Pinpoint the cell where the given text exists, returning its [x, y] midpoint coordinate. 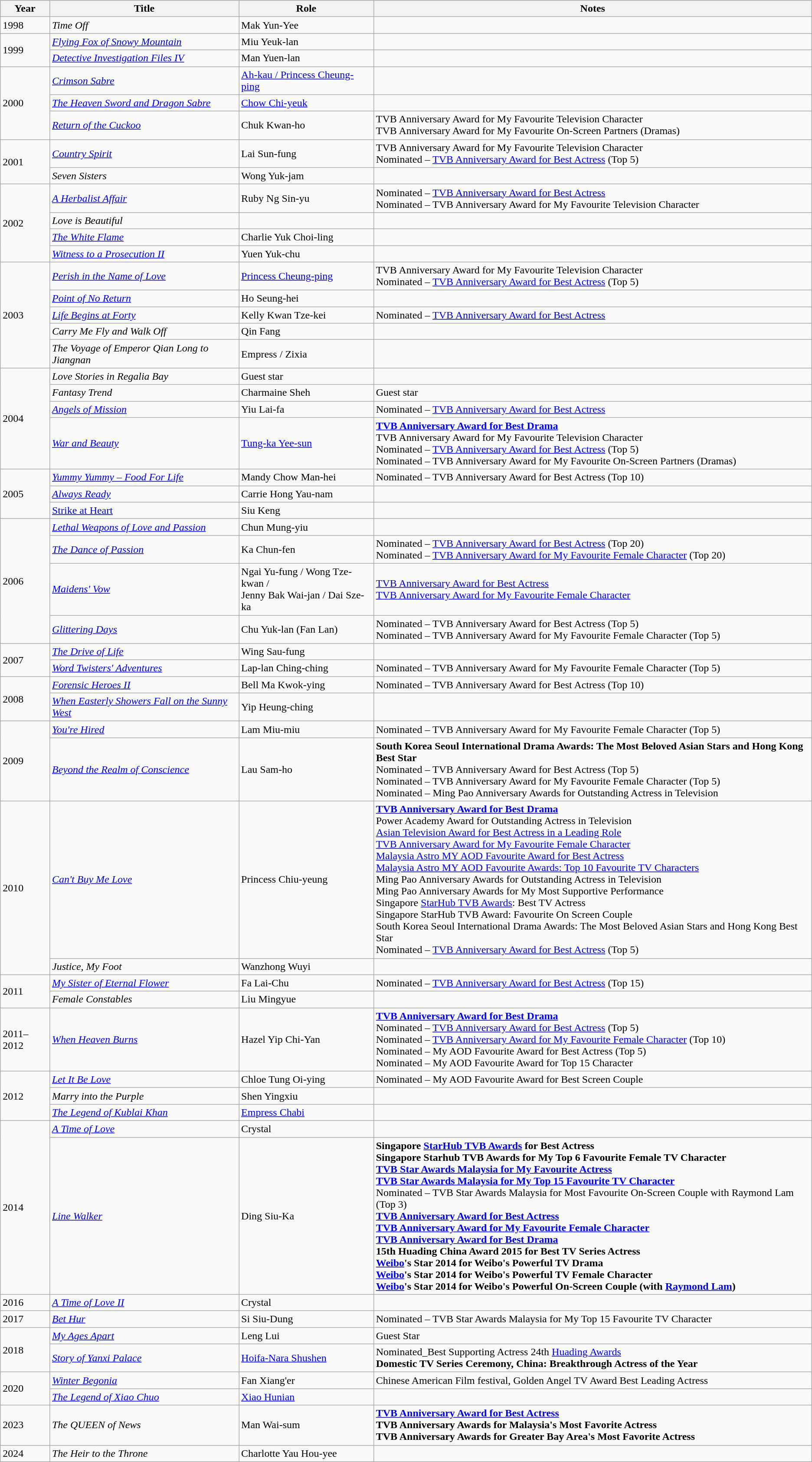
Xiao Hunian [306, 1397]
Miu Yeuk-lan [306, 42]
2011 [25, 991]
Carry Me Fly and Walk Off [144, 332]
A Time of Love II [144, 1303]
Beyond the Realm of Conscience [144, 769]
Perish in the Name of Love [144, 276]
Notes [593, 9]
Mak Yun-Yee [306, 25]
Nominated – TVB Anniversary Award for Best Actress (Top 15) [593, 983]
The Heaven Sword and Dragon Sabre [144, 103]
Bet Hur [144, 1319]
Tung-ka Yee-sun [306, 444]
Yip Heung-ching [306, 707]
Forensic Heroes II [144, 685]
2011–2012 [25, 1039]
TVB Anniversary Award for Best ActressTVB Anniversary Award for My Favourite Female Character [593, 589]
1999 [25, 50]
Lap-lan Ching-ching [306, 668]
Maidens' Vow [144, 589]
War and Beauty [144, 444]
A Herbalist Affair [144, 198]
2009 [25, 761]
Detective Investigation Files IV [144, 58]
Chu Yuk-lan (Fan Lan) [306, 629]
Year [25, 9]
Justice, My Foot [144, 966]
Seven Sisters [144, 176]
2000 [25, 103]
2018 [25, 1350]
Man Yuen-lan [306, 58]
2017 [25, 1319]
Nominated – TVB Anniversary Award for Best Actress (Top 5)Nominated – TVB Anniversary Award for My Favourite Female Character (Top 5) [593, 629]
Line Walker [144, 1216]
The White Flame [144, 237]
Yuen Yuk-chu [306, 254]
Nominated – My AOD Favourite Award for Best Screen Couple [593, 1079]
1998 [25, 25]
2003 [25, 315]
Let It Be Love [144, 1079]
Ding Siu-Ka [306, 1216]
The Voyage of Emperor Qian Long to Jiangnan [144, 354]
Shen Yingxiu [306, 1096]
Leng Lui [306, 1336]
2007 [25, 660]
The Drive of Life [144, 652]
Carrie Hong Yau-nam [306, 494]
When Easterly Showers Fall on the Sunny West [144, 707]
The Dance of Passion [144, 549]
Lam Miu-miu [306, 729]
2002 [25, 223]
Ka Chun-fen [306, 549]
Princess Cheung-ping [306, 276]
Princess Chiu-yeung [306, 880]
Country Spirit [144, 154]
You're Hired [144, 729]
Chinese American Film festival, Golden Angel TV Award Best Leading Actress [593, 1380]
Love is Beautiful [144, 220]
Lethal Weapons of Love and Passion [144, 527]
Guest Star [593, 1336]
2020 [25, 1389]
Wong Yuk-jam [306, 176]
2001 [25, 161]
Si Siu-Dung [306, 1319]
Hoifa-Nara Shushen [306, 1358]
Can't Buy Me Love [144, 880]
Wanzhong Wuyi [306, 966]
2008 [25, 699]
2005 [25, 494]
Nominated – TVB Star Awards Malaysia for My Top 15 Favourite TV Character [593, 1319]
2004 [25, 418]
My Ages Apart [144, 1336]
Fan Xiang'er [306, 1380]
Bell Ma Kwok-ying [306, 685]
The QUEEN of News [144, 1425]
When Heaven Burns [144, 1039]
Angels of Mission [144, 409]
Marry into the Purple [144, 1096]
Ho Seung-hei [306, 299]
Flying Fox of Snowy Mountain [144, 42]
Wing Sau-fung [306, 652]
TVB Anniversary Award for My Favourite Television CharacterTVB Anniversary Award for My Favourite On-Screen Partners (Dramas) [593, 125]
Female Constables [144, 999]
Hazel Yip Chi-Yan [306, 1039]
Strike at Heart [144, 510]
Chun Mung-yiu [306, 527]
Life Begins at Forty [144, 315]
Winter Begonia [144, 1380]
Siu Keng [306, 510]
Return of the Cuckoo [144, 125]
Charmaine Sheh [306, 393]
Chuk Kwan-ho [306, 125]
Love Stories in Regalia Bay [144, 376]
The Heir to the Throne [144, 1453]
Story of Yanxi Palace [144, 1358]
Time Off [144, 25]
Man Wai-sum [306, 1425]
Chow Chi-yeuk [306, 103]
Nominated_Best Supporting Actress 24th Huading AwardsDomestic TV Series Ceremony, China: Breakthrough Actress of the Year [593, 1358]
Lau Sam-ho [306, 769]
Lai Sun-fung [306, 154]
Nominated – TVB Anniversary Award for Best ActressNominated – TVB Anniversary Award for My Favourite Television Character [593, 198]
The Legend of Xiao Chuo [144, 1397]
Word Twisters' Adventures [144, 668]
Chloe Tung Oi-ying [306, 1079]
The Legend of Kublai Khan [144, 1112]
Fa Lai-Chu [306, 983]
Glittering Days [144, 629]
My Sister of Eternal Flower [144, 983]
2010 [25, 888]
Role [306, 9]
Fantasy Trend [144, 393]
2006 [25, 581]
Ngai Yu-fung / Wong Tze-kwan /Jenny Bak Wai-jan / Dai Sze-ka [306, 589]
Title [144, 9]
Nominated – TVB Anniversary Award for Best Actress (Top 20)Nominated – TVB Anniversary Award for My Favourite Female Character (Top 20) [593, 549]
2016 [25, 1303]
Point of No Return [144, 299]
Yummy Yummy – Food For Life [144, 477]
Kelly Kwan Tze-kei [306, 315]
Empress Chabi [306, 1112]
Liu Mingyue [306, 999]
Ruby Ng Sin-yu [306, 198]
A Time of Love [144, 1129]
2012 [25, 1096]
Charlie Yuk Choi-ling [306, 237]
Crimson Sabre [144, 81]
Ah-kau / Princess Cheung-ping [306, 81]
2023 [25, 1425]
Qin Fang [306, 332]
2024 [25, 1453]
Charlotte Yau Hou-yee [306, 1453]
2014 [25, 1207]
Yiu Lai-fa [306, 409]
Empress / Zixia [306, 354]
Witness to a Prosecution II [144, 254]
Mandy Chow Man-hei [306, 477]
Always Ready [144, 494]
